From the cell containing the given text, extract its center point as [x, y] coordinate. 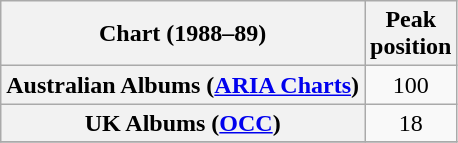
Peakposition [411, 34]
Chart (1988–89) [183, 34]
100 [411, 85]
Australian Albums (ARIA Charts) [183, 85]
UK Albums (OCC) [183, 123]
18 [411, 123]
